Extract the (x, y) coordinate from the center of the cell holding the provided text.  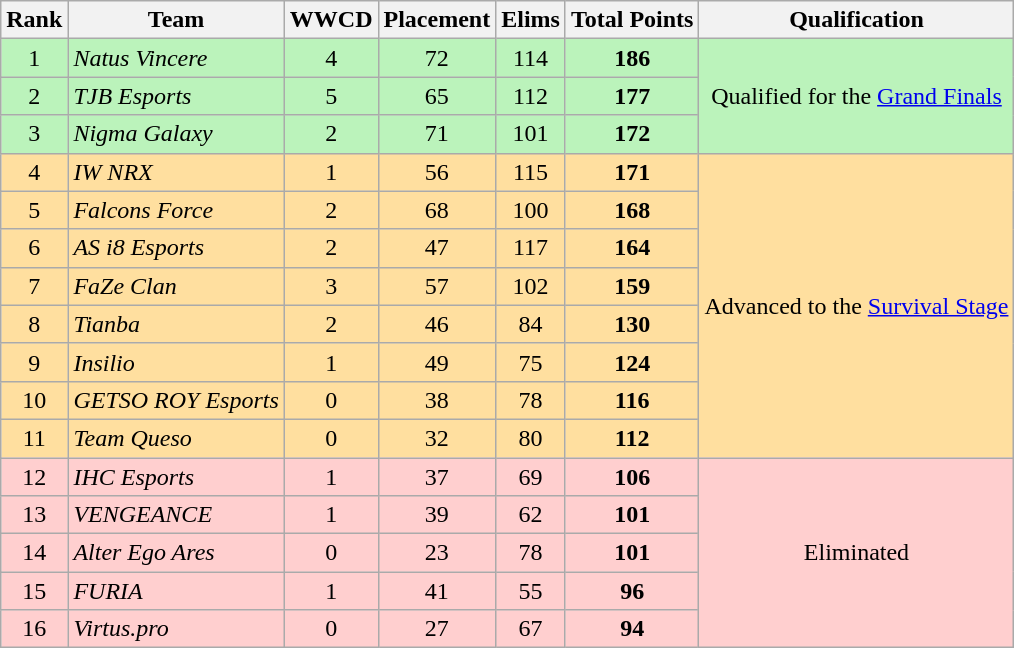
159 (632, 286)
Alter Ego Ares (176, 553)
71 (437, 134)
WWCD (331, 20)
65 (437, 96)
57 (437, 286)
VENGEANCE (176, 515)
10 (34, 400)
37 (437, 477)
Falcons Force (176, 210)
Tianba (176, 324)
116 (632, 400)
102 (531, 286)
94 (632, 629)
80 (531, 438)
106 (632, 477)
177 (632, 96)
Virtus.pro (176, 629)
114 (531, 58)
67 (531, 629)
68 (437, 210)
Rank (34, 20)
47 (437, 248)
124 (632, 362)
27 (437, 629)
12 (34, 477)
Advanced to the Survival Stage (856, 305)
FURIA (176, 591)
Team (176, 20)
9 (34, 362)
186 (632, 58)
GETSO ROY Esports (176, 400)
16 (34, 629)
Insilio (176, 362)
6 (34, 248)
41 (437, 591)
164 (632, 248)
23 (437, 553)
46 (437, 324)
115 (531, 172)
Elims (531, 20)
84 (531, 324)
11 (34, 438)
72 (437, 58)
8 (34, 324)
IW NRX (176, 172)
Total Points (632, 20)
96 (632, 591)
32 (437, 438)
Placement (437, 20)
Natus Vincere (176, 58)
39 (437, 515)
13 (34, 515)
75 (531, 362)
IHC Esports (176, 477)
168 (632, 210)
56 (437, 172)
Eliminated (856, 553)
117 (531, 248)
Nigma Galaxy (176, 134)
172 (632, 134)
Team Queso (176, 438)
69 (531, 477)
FaZe Clan (176, 286)
49 (437, 362)
38 (437, 400)
171 (632, 172)
TJB Esports (176, 96)
7 (34, 286)
62 (531, 515)
AS i8 Esports (176, 248)
100 (531, 210)
14 (34, 553)
55 (531, 591)
Qualification (856, 20)
130 (632, 324)
Qualified for the Grand Finals (856, 96)
15 (34, 591)
